Locate the cell with the specified text and output its (x, y) center coordinate. 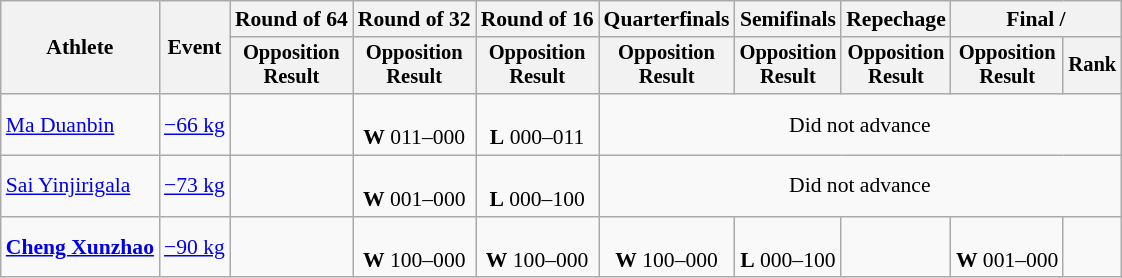
Repechage (896, 19)
Round of 16 (538, 19)
Final / (1036, 19)
−73 kg (194, 186)
Rank (1092, 66)
W 011–000 (414, 124)
L 000–011 (538, 124)
Semifinals (788, 19)
−90 kg (194, 248)
Quarterfinals (667, 19)
Round of 64 (292, 19)
Athlete (80, 48)
Round of 32 (414, 19)
Event (194, 48)
Cheng Xunzhao (80, 248)
Sai Yinjirigala (80, 186)
−66 kg (194, 124)
Ma Duanbin (80, 124)
